Find where the given text appears and provide that cell's center as [X, Y] coordinate. 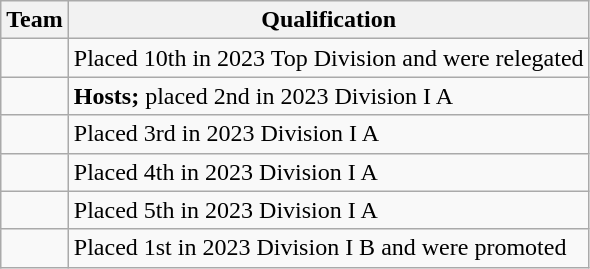
Placed 3rd in 2023 Division I A [328, 134]
Qualification [328, 20]
Placed 1st in 2023 Division I B and were promoted [328, 248]
Placed 5th in 2023 Division I A [328, 210]
Placed 4th in 2023 Division I A [328, 172]
Placed 10th in 2023 Top Division and were relegated [328, 58]
Hosts; placed 2nd in 2023 Division I A [328, 96]
Team [35, 20]
